Return [x, y] of the center of cell containing provided text 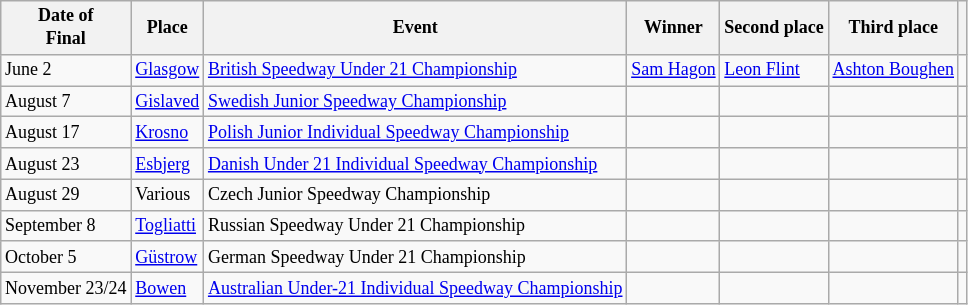
Glasgow [168, 70]
Polish Junior Individual Speedway Championship [416, 132]
Swedish Junior Speedway Championship [416, 102]
Various [168, 194]
June 2 [66, 70]
Bowen [168, 288]
Leon Flint [774, 70]
August 23 [66, 164]
Togliatti [168, 226]
August 7 [66, 102]
September 8 [66, 226]
Event [416, 28]
Sam Hagon [674, 70]
Australian Under-21 Individual Speedway Championship [416, 288]
Güstrow [168, 256]
Place [168, 28]
August 29 [66, 194]
August 17 [66, 132]
Danish Under 21 Individual Speedway Championship [416, 164]
Czech Junior Speedway Championship [416, 194]
November 23/24 [66, 288]
German Speedway Under 21 Championship [416, 256]
Winner [674, 28]
Gislaved [168, 102]
Ashton Boughen [893, 70]
British Speedway Under 21 Championship [416, 70]
Krosno [168, 132]
Third place [893, 28]
Date ofFinal [66, 28]
October 5 [66, 256]
Esbjerg [168, 164]
Second place [774, 28]
Russian Speedway Under 21 Championship [416, 226]
